Capture the cell that displays the provided text and extract its [X, Y] central coordinate. 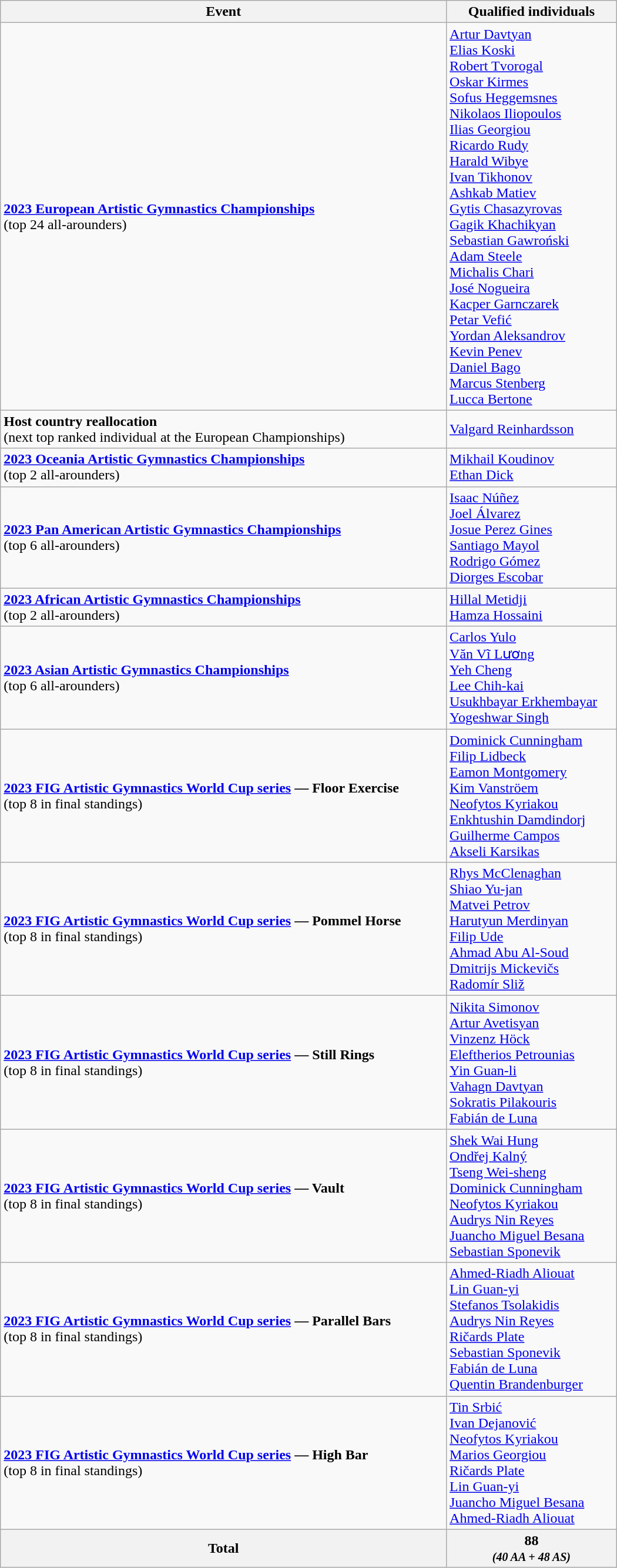
Ahmed-Riadh Aliouat Lin Guan-yi Stefanos Tsolakidis Audrys Nin Reyes Ričards Plate Sebastian Sponevik Fabián de Luna Quentin Brandenburger [532, 1329]
Valgard Reinhardsson [532, 429]
2023 FIG Artistic Gymnastics World Cup series — High Bar (top 8 in final standings) [223, 1463]
Dominick Cunningham Filip Lidbeck Eamon Montgomery Kim Vanströem Neofytos Kyriakou Enkhtushin Damdindorj Guilherme Campos Akseli Karsikas [532, 795]
2023 African Artistic Gymnastics Championships(top 2 all-arounders) [223, 607]
2023 FIG Artistic Gymnastics World Cup series — Pommel Horse (top 8 in final standings) [223, 929]
Mikhail Koudinov Ethan Dick [532, 468]
2023 Asian Artistic Gymnastics Championships(top 6 all-arounders) [223, 678]
Carlos Yulo Văn Vĩ Lương Yeh Cheng Lee Chih-kai Usukhbayar Erkhembayar Yogeshwar Singh [532, 678]
2023 Pan American Artistic Gymnastics Championships(top 6 all-arounders) [223, 537]
Event [223, 12]
2023 FIG Artistic Gymnastics World Cup series — Vault (top 8 in final standings) [223, 1196]
2023 FIG Artistic Gymnastics World Cup series — Floor Exercise (top 8 in final standings) [223, 795]
2023 FIG Artistic Gymnastics World Cup series — Parallel Bars (top 8 in final standings) [223, 1329]
2023 European Artistic Gymnastics Championships(top 24 all-arounders) [223, 216]
2023 FIG Artistic Gymnastics World Cup series — Still Rings (top 8 in final standings) [223, 1062]
Hillal Metidji Hamza Hossaini [532, 607]
Host country reallocation(next top ranked individual at the European Championships) [223, 429]
Nikita Simonov Artur Avetisyan Vinzenz Höck Eleftherios Petrounias Yin Guan-li Vahagn Davtyan Sokratis Pilakouris Fabián de Luna [532, 1062]
Qualified individuals [532, 12]
2023 Oceania Artistic Gymnastics Championships(top 2 all-arounders) [223, 468]
Tin Srbić Ivan Dejanović Neofytos Kyriakou Marios Georgiou Ričards Plate Lin Guan-yi Juancho Miguel Besana Ahmed-Riadh Aliouat [532, 1463]
Rhys McClenaghan Shiao Yu-jan Matvei Petrov Harutyun Merdinyan Filip Ude Ahmad Abu Al-Soud Dmitrijs Mickevičs Radomír Sliž [532, 929]
Shek Wai Hung Ondřej Kalný Tseng Wei-sheng Dominick Cunningham Neofytos Kyriakou Audrys Nin Reyes Juancho Miguel Besana Sebastian Sponevik [532, 1196]
88 (40 AA + 48 AS) [532, 1549]
Isaac Núñez Joel Álvarez Josue Perez Gines Santiago Mayol Rodrigo Gómez Diorges Escobar [532, 537]
Total [223, 1549]
